Return the (X, Y) coordinate for the center point of the cell that contains the specified text.  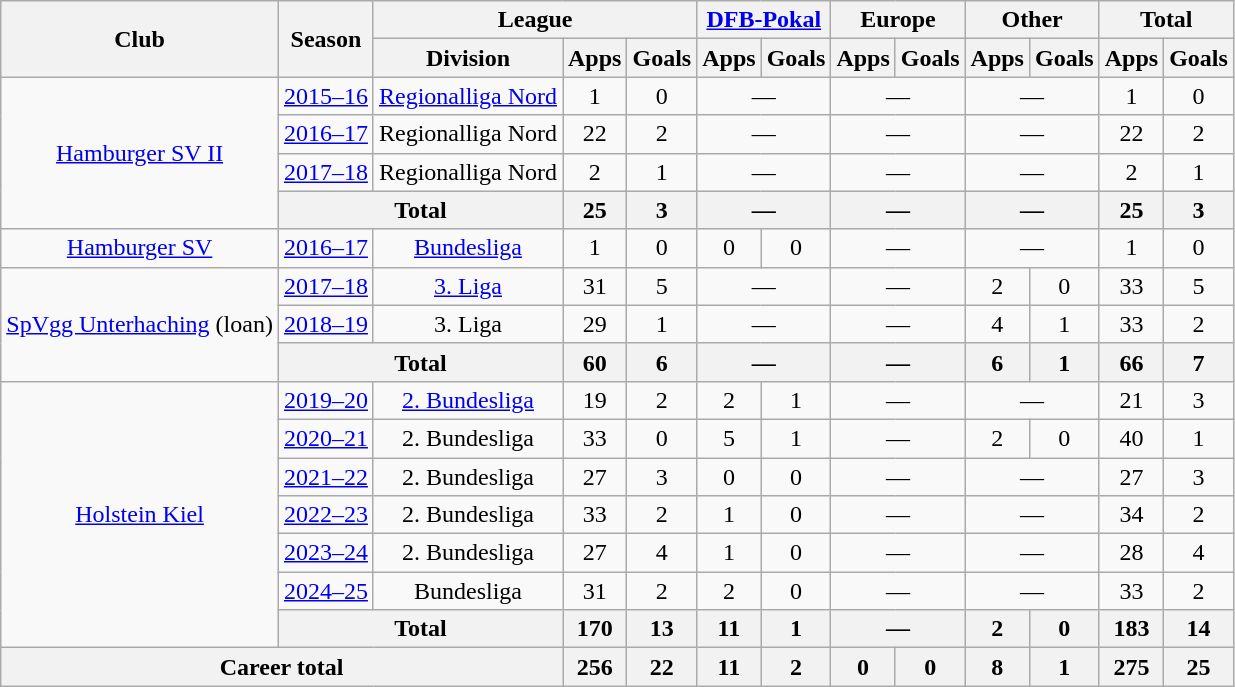
Club (140, 39)
Division (468, 58)
League (534, 20)
Other (1032, 20)
21 (1131, 400)
2021–22 (326, 477)
2018–19 (326, 324)
13 (662, 629)
SpVgg Unterhaching (loan) (140, 324)
2023–24 (326, 553)
Holstein Kiel (140, 514)
183 (1131, 629)
2015–16 (326, 96)
275 (1131, 667)
14 (1199, 629)
40 (1131, 438)
256 (594, 667)
170 (594, 629)
34 (1131, 515)
Career total (282, 667)
2020–21 (326, 438)
Hamburger SV (140, 248)
7 (1199, 362)
Hamburger SV II (140, 153)
66 (1131, 362)
29 (594, 324)
DFB-Pokal (764, 20)
Season (326, 39)
19 (594, 400)
2019–20 (326, 400)
60 (594, 362)
28 (1131, 553)
Europe (898, 20)
2024–25 (326, 591)
8 (997, 667)
2022–23 (326, 515)
